Output the (X, Y) coordinate of the center of the cell containing the given text.  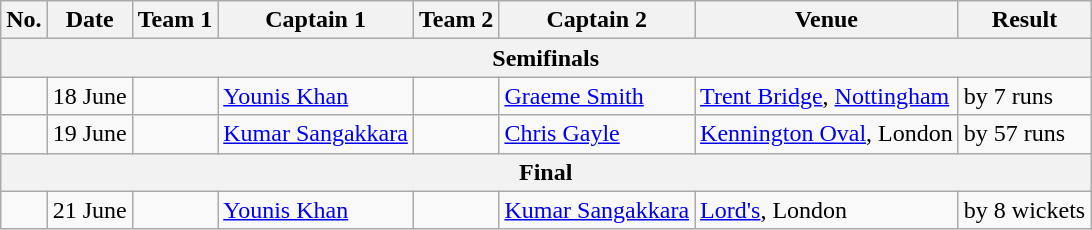
Semifinals (546, 58)
Captain 2 (597, 20)
Result (1024, 20)
19 June (90, 134)
Team 2 (456, 20)
by 57 runs (1024, 134)
18 June (90, 96)
Lord's, London (827, 210)
Captain 1 (316, 20)
by 7 runs (1024, 96)
Graeme Smith (597, 96)
Trent Bridge, Nottingham (827, 96)
Date (90, 20)
Chris Gayle (597, 134)
No. (24, 20)
Final (546, 172)
21 June (90, 210)
Team 1 (175, 20)
by 8 wickets (1024, 210)
Kennington Oval, London (827, 134)
Venue (827, 20)
